Extract the (X, Y) coordinate from the center of the cell holding the provided text.  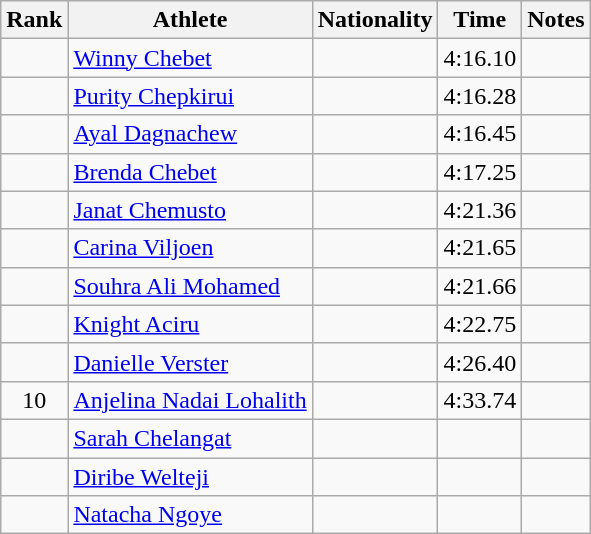
Anjelina Nadai Lohalith (190, 400)
4:22.75 (480, 324)
Time (480, 20)
Danielle Verster (190, 362)
Souhra Ali Mohamed (190, 286)
Diribe Welteji (190, 477)
Sarah Chelangat (190, 438)
Athlete (190, 20)
4:16.10 (480, 58)
Rank (34, 20)
4:17.25 (480, 172)
4:21.66 (480, 286)
Notes (556, 20)
4:16.28 (480, 96)
Purity Chepkirui (190, 96)
4:33.74 (480, 400)
Janat Chemusto (190, 210)
10 (34, 400)
Nationality (375, 20)
4:21.36 (480, 210)
Carina Viljoen (190, 248)
Winny Chebet (190, 58)
4:21.65 (480, 248)
Knight Aciru (190, 324)
Ayal Dagnachew (190, 134)
4:26.40 (480, 362)
4:16.45 (480, 134)
Natacha Ngoye (190, 515)
Brenda Chebet (190, 172)
